Output the (X, Y) coordinate of the center of the cell containing the given text.  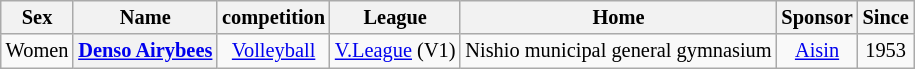
Home (618, 17)
Women (38, 51)
competition (274, 17)
1953 (886, 51)
Name (145, 17)
Nishio municipal general gymnasium (618, 51)
Aisin (816, 51)
Denso Airybees (145, 51)
Sex (38, 17)
Volleyball (274, 51)
Since (886, 17)
League (395, 17)
Sponsor (816, 17)
V.League (V1) (395, 51)
